Detect which cell encompasses the target text, then output its (X, Y) center coordinate. 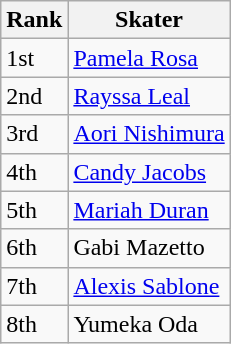
Pamela Rosa (149, 58)
8th (34, 324)
5th (34, 210)
Yumeka Oda (149, 324)
6th (34, 248)
Aori Nishimura (149, 134)
Rayssa Leal (149, 96)
Gabi Mazetto (149, 248)
1st (34, 58)
Alexis Sablone (149, 286)
Skater (149, 20)
4th (34, 172)
Candy Jacobs (149, 172)
3rd (34, 134)
2nd (34, 96)
7th (34, 286)
Rank (34, 20)
Mariah Duran (149, 210)
